Detect which cell encompasses the target text, then output its (x, y) center coordinate. 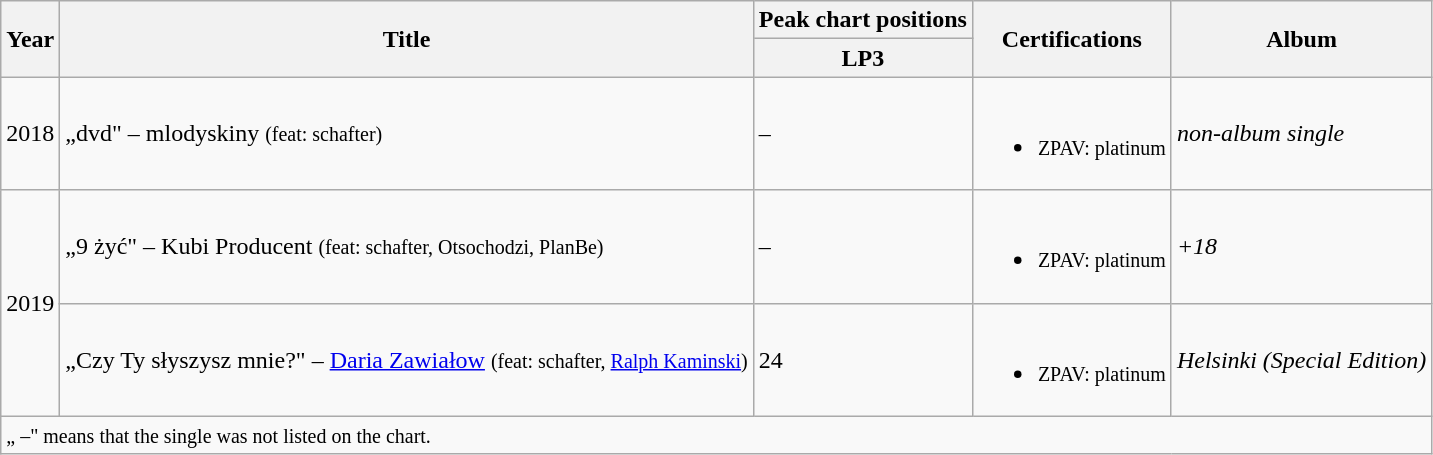
2018 (30, 134)
Certifications (1072, 39)
Title (406, 39)
Album (1301, 39)
„ –" means that the single was not listed on the chart. (716, 435)
LP3 (862, 58)
2019 (30, 303)
+18 (1301, 246)
24 (862, 360)
Helsinki (Special Edition) (1301, 360)
non-album single (1301, 134)
„9 żyć" – Kubi Producent (feat: schafter, Otsochodzi, PlanBe) (406, 246)
Year (30, 39)
„Czy Ty słyszysz mnie?" – Daria Zawiałow (feat: schafter, Ralph Kaminski) (406, 360)
Peak chart positions (862, 20)
„dvd" – mlodyskiny (feat: schafter) (406, 134)
